Capture the cell that displays the provided text and extract its (x, y) central coordinate. 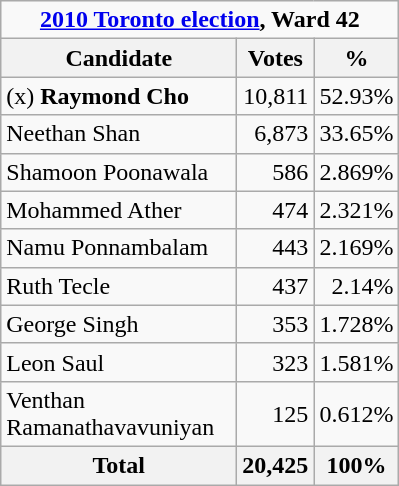
586 (276, 172)
1.728% (356, 324)
52.93% (356, 96)
443 (276, 248)
6,873 (276, 134)
0.612% (356, 414)
323 (276, 362)
100% (356, 465)
353 (276, 324)
George Singh (119, 324)
Leon Saul (119, 362)
(x) Raymond Cho (119, 96)
437 (276, 286)
Venthan Ramanathavavuniyan (119, 414)
2.169% (356, 248)
2010 Toronto election, Ward 42 (200, 20)
Namu Ponnambalam (119, 248)
Mohammed Ather (119, 210)
2.869% (356, 172)
% (356, 58)
2.14% (356, 286)
Ruth Tecle (119, 286)
474 (276, 210)
Total (119, 465)
Votes (276, 58)
125 (276, 414)
Neethan Shan (119, 134)
20,425 (276, 465)
Shamoon Poonawala (119, 172)
Candidate (119, 58)
2.321% (356, 210)
10,811 (276, 96)
33.65% (356, 134)
1.581% (356, 362)
